Identify which cell holds the provided text, then report its [x, y] central coordinate. 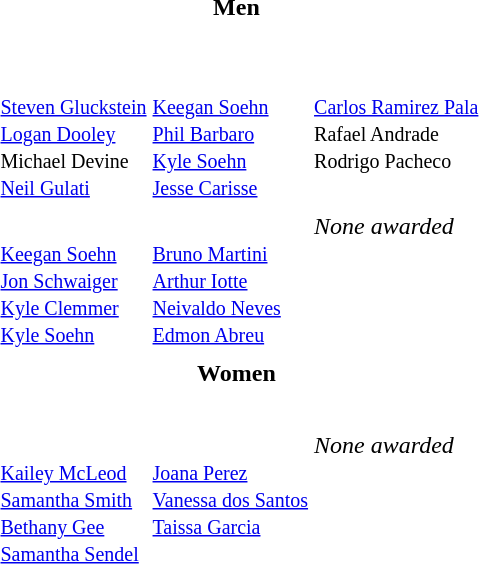
Bruno MartiniArthur IotteNeivaldo NevesEdmon Abreu [230, 280]
Keegan SoehnPhil BarbaroKyle SoehnJesse Carisse [230, 133]
